Search for the cell housing the specified text and yield its [x, y] center coordinate. 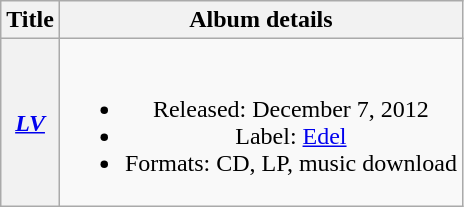
LV [30, 122]
Released: December 7, 2012Label: EdelFormats: CD, LP, music download [260, 122]
Title [30, 20]
Album details [260, 20]
